Return [X, Y] of the center of cell containing provided text 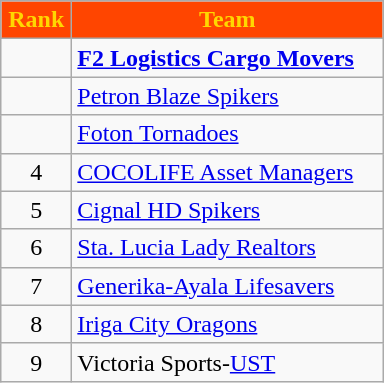
F2 Logistics Cargo Movers [228, 58]
COCOLIFE Asset Managers [228, 172]
6 [36, 248]
9 [36, 362]
Team [228, 20]
Sta. Lucia Lady Realtors [228, 248]
Iriga City Oragons [228, 324]
Petron Blaze Spikers [228, 96]
8 [36, 324]
4 [36, 172]
Generika-Ayala Lifesavers [228, 286]
7 [36, 286]
Cignal HD Spikers [228, 210]
Victoria Sports-UST [228, 362]
5 [36, 210]
Rank [36, 20]
Foton Tornadoes [228, 134]
